Find where the given text appears and provide that cell's center as (X, Y) coordinate. 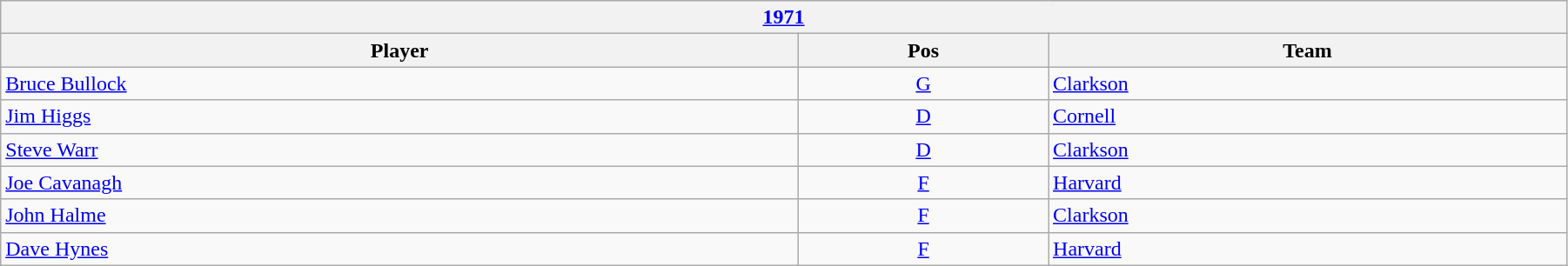
G (924, 83)
Team (1308, 50)
Bruce Bullock (400, 83)
John Halme (400, 216)
Cornell (1308, 116)
Pos (924, 50)
Player (400, 50)
1971 (784, 17)
Jim Higgs (400, 116)
Steve Warr (400, 150)
Dave Hynes (400, 249)
Joe Cavanagh (400, 183)
